Return the (X, Y) coordinate for the center point of the cell that contains the specified text.  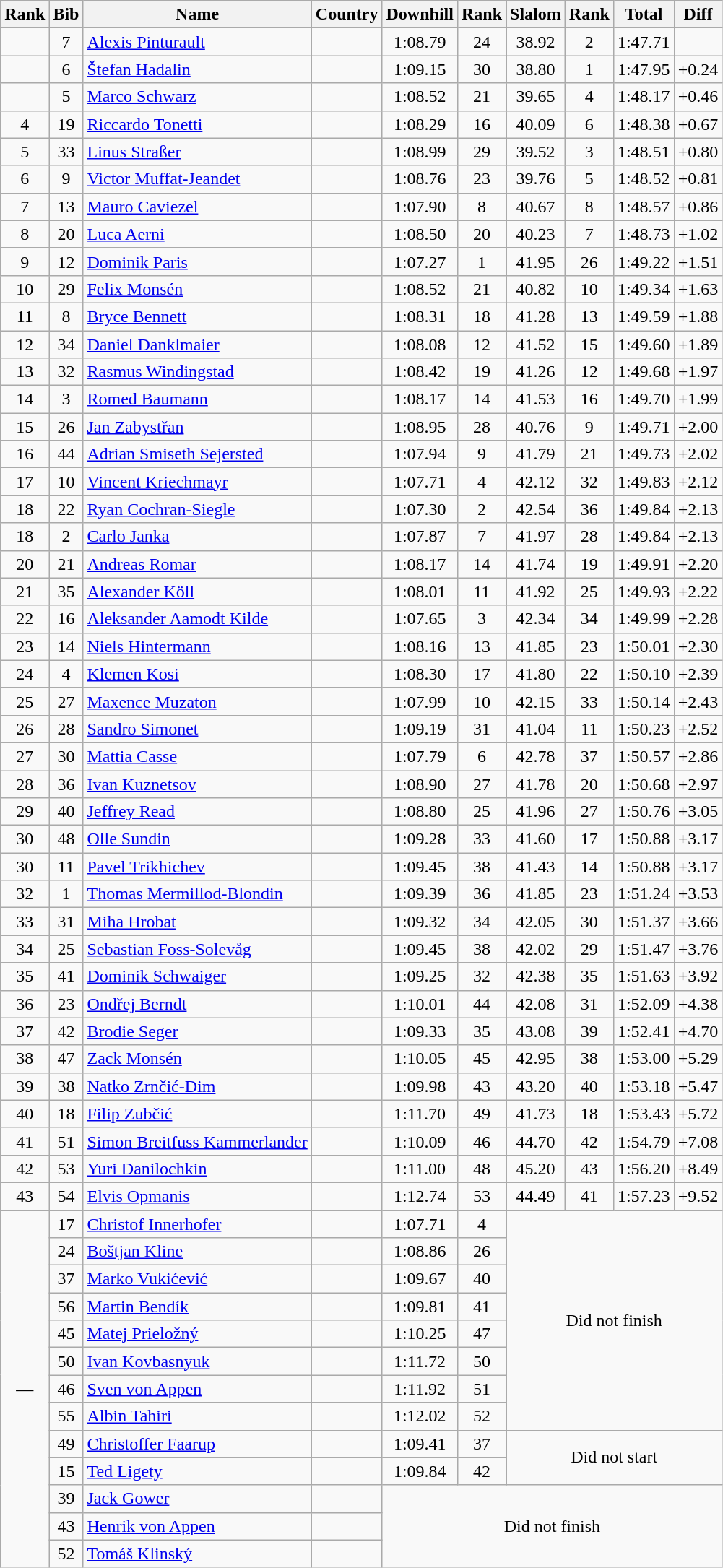
1:49.73 (644, 454)
1:11.00 (420, 1169)
40.23 (536, 234)
Martin Bendík (197, 1307)
1:09.33 (420, 1031)
+0.67 (698, 124)
1:11.92 (420, 1389)
Natko Zrnčić-Dim (197, 1086)
1:49.68 (644, 372)
+2.52 (698, 729)
1:10.09 (420, 1141)
1:49.91 (644, 564)
1:09.32 (420, 922)
1:10.05 (420, 1059)
Vincent Kriechmayr (197, 482)
+1.51 (698, 261)
42.15 (536, 701)
41.04 (536, 729)
1:08.01 (420, 592)
1:12.02 (420, 1416)
55 (66, 1416)
Sven von Appen (197, 1389)
1:07.90 (420, 207)
Dominik Paris (197, 261)
43.20 (536, 1086)
+2.30 (698, 646)
41.26 (536, 372)
+2.20 (698, 564)
1:49.59 (644, 316)
42.38 (536, 976)
Ondřej Berndt (197, 1004)
1:50.68 (644, 784)
Name (197, 14)
Diff (698, 14)
1:49.99 (644, 619)
1:08.99 (420, 152)
+7.08 (698, 1141)
Andreas Romar (197, 564)
Alexis Pinturault (197, 42)
41.60 (536, 839)
41.80 (536, 674)
1:49.83 (644, 482)
Thomas Mermillod-Blondin (197, 894)
Jeffrey Read (197, 812)
Sebastian Foss-Solevåg (197, 949)
Did not start (614, 1457)
1:09.19 (420, 729)
+3.66 (698, 922)
1:48.57 (644, 207)
1:48.51 (644, 152)
40.67 (536, 207)
+2.97 (698, 784)
+2.12 (698, 482)
1:09.25 (420, 976)
1:53.00 (644, 1059)
1:08.08 (420, 345)
+9.52 (698, 1196)
1:51.47 (644, 949)
Slalom (536, 14)
+8.49 (698, 1169)
41.74 (536, 564)
1:07.65 (420, 619)
Luca Aerni (197, 234)
Jan Zabystřan (197, 427)
1:56.20 (644, 1169)
1:07.87 (420, 537)
Elvis Opmanis (197, 1196)
+5.47 (698, 1086)
1:49.34 (644, 289)
1:08.42 (420, 372)
+0.24 (698, 69)
1:08.86 (420, 1252)
1:09.67 (420, 1279)
1:50.23 (644, 729)
41.43 (536, 867)
1:48.17 (644, 97)
41.53 (536, 399)
Niels Hintermann (197, 646)
1:10.01 (420, 1004)
+2.43 (698, 701)
+5.29 (698, 1059)
+4.38 (698, 1004)
Mauro Caviezel (197, 207)
Ryan Cochran-Siegle (197, 509)
1:48.52 (644, 179)
+1.88 (698, 316)
+1.63 (698, 289)
1:11.70 (420, 1114)
1:54.79 (644, 1141)
1:09.81 (420, 1307)
38.92 (536, 42)
1:10.25 (420, 1334)
Albin Tahiri (197, 1416)
1:09.28 (420, 839)
1:48.73 (644, 234)
1:07.99 (420, 701)
44.70 (536, 1141)
1:49.93 (644, 592)
1:09.98 (420, 1086)
1:49.60 (644, 345)
1:08.30 (420, 674)
41.28 (536, 316)
Aleksander Aamodt Kilde (197, 619)
Matej Prieložný (197, 1334)
1:08.29 (420, 124)
1:47.95 (644, 69)
1:49.71 (644, 427)
1:08.31 (420, 316)
Filip Zubčić (197, 1114)
1:08.79 (420, 42)
+3.76 (698, 949)
Marko Vukićević (197, 1279)
Carlo Janka (197, 537)
1:53.18 (644, 1086)
1:12.74 (420, 1196)
+1.99 (698, 399)
42.54 (536, 509)
40.76 (536, 427)
Felix Monsén (197, 289)
Ivan Kuznetsov (197, 784)
+2.28 (698, 619)
Ted Ligety (197, 1471)
Total (644, 14)
42.78 (536, 756)
56 (66, 1307)
1:50.01 (644, 646)
Jack Gower (197, 1499)
1:07.79 (420, 756)
Zack Monsén (197, 1059)
+1.89 (698, 345)
Maxence Muzaton (197, 701)
39.52 (536, 152)
Riccardo Tonetti (197, 124)
+1.97 (698, 372)
1:08.50 (420, 234)
42.02 (536, 949)
+3.92 (698, 976)
Štefan Hadalin (197, 69)
— (25, 1390)
+1.02 (698, 234)
1:09.41 (420, 1444)
Ivan Kovbasnyuk (197, 1361)
Tomáš Klinský (197, 1554)
Henrik von Appen (197, 1526)
44.49 (536, 1196)
41.79 (536, 454)
1:51.63 (644, 976)
+0.81 (698, 179)
1:08.16 (420, 646)
Downhill (420, 14)
1:50.14 (644, 701)
Linus Straßer (197, 152)
Victor Muffat-Jeandet (197, 179)
Adrian Smiseth Sejersted (197, 454)
1:52.09 (644, 1004)
1:53.43 (644, 1114)
1:09.15 (420, 69)
Rasmus Windingstad (197, 372)
45.20 (536, 1169)
42.12 (536, 482)
41.95 (536, 261)
Marco Schwarz (197, 97)
Bib (66, 14)
+0.86 (698, 207)
+2.39 (698, 674)
+2.02 (698, 454)
1:08.76 (420, 179)
1:08.80 (420, 812)
42.05 (536, 922)
1:57.23 (644, 1196)
+3.05 (698, 812)
41.52 (536, 345)
Sandro Simonet (197, 729)
Bryce Bennett (197, 316)
40.82 (536, 289)
1:09.39 (420, 894)
1:07.30 (420, 509)
43.08 (536, 1031)
Alexander Köll (197, 592)
Christof Innerhofer (197, 1224)
Dominik Schwaiger (197, 976)
Boštjan Kline (197, 1252)
41.96 (536, 812)
Mattia Casse (197, 756)
Olle Sundin (197, 839)
+0.80 (698, 152)
Christoffer Faarup (197, 1444)
38.80 (536, 69)
42.08 (536, 1004)
1:47.71 (644, 42)
1:50.57 (644, 756)
41.78 (536, 784)
+2.22 (698, 592)
1:08.95 (420, 427)
1:11.72 (420, 1361)
42.34 (536, 619)
41.97 (536, 537)
Country (347, 14)
Miha Hrobat (197, 922)
42.95 (536, 1059)
54 (66, 1196)
+3.53 (698, 894)
41.92 (536, 592)
Brodie Seger (197, 1031)
Yuri Danilochkin (197, 1169)
1:50.10 (644, 674)
Klemen Kosi (197, 674)
Simon Breitfuss Kammerlander (197, 1141)
+0.46 (698, 97)
41.73 (536, 1114)
1:51.37 (644, 922)
39.65 (536, 97)
Pavel Trikhichev (197, 867)
Daniel Danklmaier (197, 345)
1:50.76 (644, 812)
1:07.27 (420, 261)
1:09.84 (420, 1471)
+2.86 (698, 756)
1:49.22 (644, 261)
Romed Baumann (197, 399)
+2.00 (698, 427)
1:52.41 (644, 1031)
1:51.24 (644, 894)
39.76 (536, 179)
40.09 (536, 124)
1:48.38 (644, 124)
+5.72 (698, 1114)
1:08.90 (420, 784)
1:49.70 (644, 399)
1:07.94 (420, 454)
+4.70 (698, 1031)
